Pinpoint the cell where the given text exists, returning its [X, Y] midpoint coordinate. 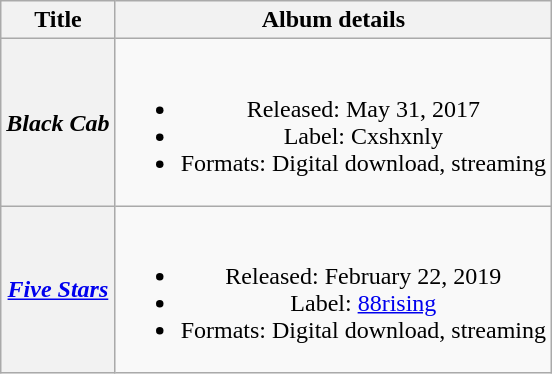
Five Stars [58, 290]
Released: February 22, 2019Label: 88risingFormats: Digital download, streaming [333, 290]
Album details [333, 20]
Released: May 31, 2017Label: CxshxnlyFormats: Digital download, streaming [333, 122]
Black Cab [58, 122]
Title [58, 20]
